Detect which cell encompasses the target text, then output its [X, Y] center coordinate. 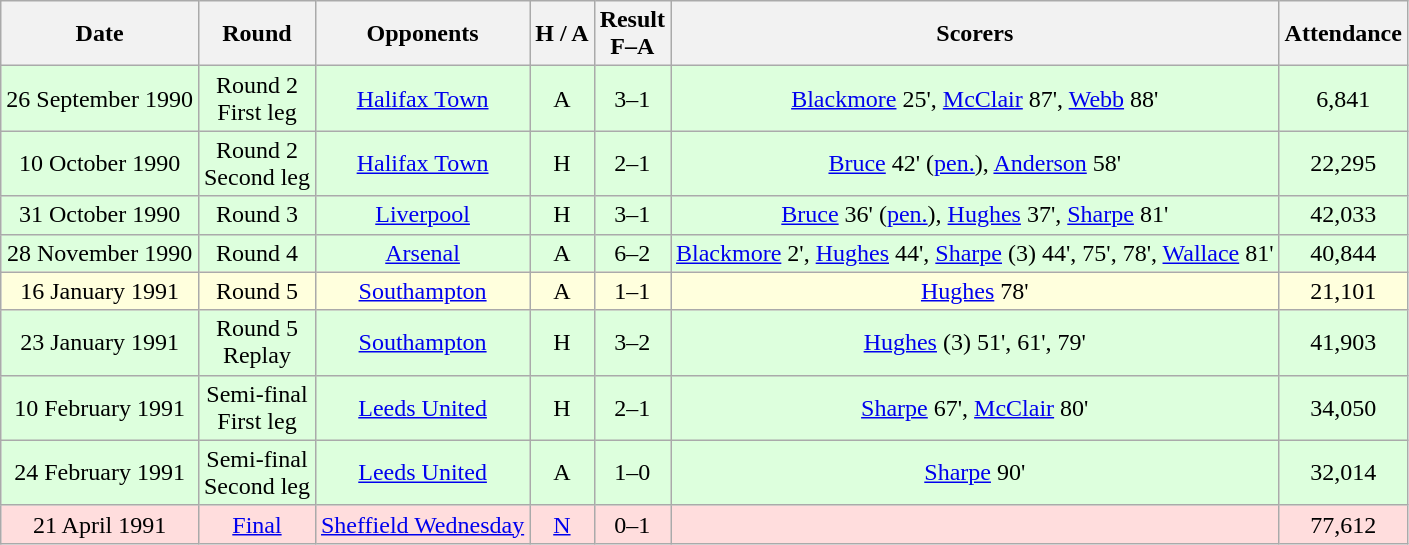
32,014 [1343, 472]
Blackmore 25', McClair 87', Webb 88' [974, 98]
Round 2First leg [256, 98]
Round 4 [256, 253]
ResultF–A [632, 34]
16 January 1991 [100, 291]
Arsenal [422, 253]
Hughes 78' [974, 291]
40,844 [1343, 253]
21,101 [1343, 291]
Sharpe 67', McClair 80' [974, 408]
0–1 [632, 524]
3–2 [632, 342]
1–0 [632, 472]
Round 5Replay [256, 342]
Round 2Second leg [256, 164]
41,903 [1343, 342]
Final [256, 524]
Sheffield Wednesday [422, 524]
Round 3 [256, 215]
Scorers [974, 34]
77,612 [1343, 524]
Attendance [1343, 34]
34,050 [1343, 408]
26 September 1990 [100, 98]
Hughes (3) 51', 61', 79' [974, 342]
22,295 [1343, 164]
N [562, 524]
23 January 1991 [100, 342]
Opponents [422, 34]
H / A [562, 34]
28 November 1990 [100, 253]
Date [100, 34]
1–1 [632, 291]
Sharpe 90' [974, 472]
Semi-finalSecond leg [256, 472]
10 February 1991 [100, 408]
6–2 [632, 253]
21 April 1991 [100, 524]
Semi-finalFirst leg [256, 408]
Liverpool [422, 215]
Round [256, 34]
42,033 [1343, 215]
Bruce 36' (pen.), Hughes 37', Sharpe 81' [974, 215]
31 October 1990 [100, 215]
24 February 1991 [100, 472]
Round 5 [256, 291]
Blackmore 2', Hughes 44', Sharpe (3) 44', 75', 78', Wallace 81' [974, 253]
6,841 [1343, 98]
Bruce 42' (pen.), Anderson 58' [974, 164]
10 October 1990 [100, 164]
